Find where the given text appears and provide that cell's center as [X, Y] coordinate. 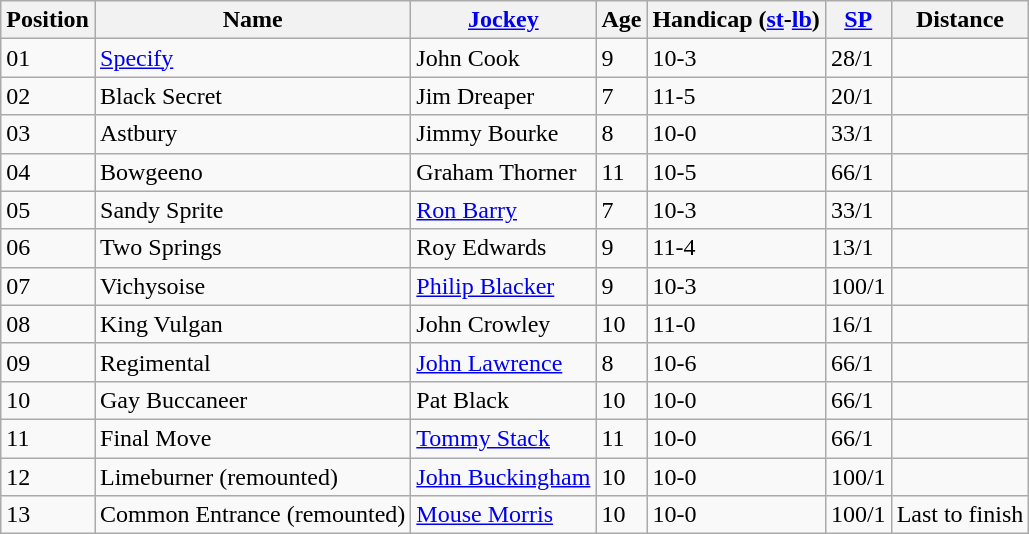
Two Springs [252, 248]
Gay Buccaneer [252, 400]
11-0 [736, 324]
Tommy Stack [504, 438]
Common Entrance (remounted) [252, 515]
Final Move [252, 438]
13/1 [858, 248]
28/1 [858, 58]
Roy Edwards [504, 248]
John Buckingham [504, 477]
Sandy Sprite [252, 210]
07 [48, 286]
Ron Barry [504, 210]
13 [48, 515]
04 [48, 172]
Graham Thorner [504, 172]
Pat Black [504, 400]
20/1 [858, 96]
John Lawrence [504, 362]
Jockey [504, 20]
John Cook [504, 58]
01 [48, 58]
Astbury [252, 134]
Black Secret [252, 96]
Jim Dreaper [504, 96]
12 [48, 477]
King Vulgan [252, 324]
Regimental [252, 362]
Name [252, 20]
Handicap (st-lb) [736, 20]
11-5 [736, 96]
16/1 [858, 324]
Mouse Morris [504, 515]
10-5 [736, 172]
Philip Blacker [504, 286]
Age [622, 20]
10-6 [736, 362]
03 [48, 134]
05 [48, 210]
02 [48, 96]
Last to finish [960, 515]
John Crowley [504, 324]
08 [48, 324]
SP [858, 20]
06 [48, 248]
Limeburner (remounted) [252, 477]
Vichysoise [252, 286]
Bowgeeno [252, 172]
11-4 [736, 248]
Position [48, 20]
Specify [252, 58]
09 [48, 362]
Distance [960, 20]
Jimmy Bourke [504, 134]
